Locate the cell with the specified text and output its (x, y) center coordinate. 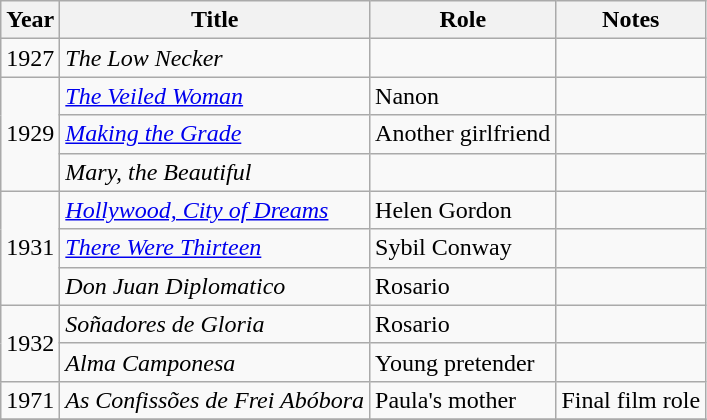
1931 (30, 248)
Making the Grade (215, 134)
Don Juan Diplomatico (215, 286)
The Low Necker (215, 58)
1932 (30, 343)
Notes (631, 20)
1929 (30, 134)
There Were Thirteen (215, 248)
1927 (30, 58)
Hollywood, City of Dreams (215, 210)
Nanon (463, 96)
Young pretender (463, 362)
Alma Camponesa (215, 362)
Role (463, 20)
As Confissões de Frei Abóbora (215, 400)
Final film role (631, 400)
Title (215, 20)
Year (30, 20)
Paula's mother (463, 400)
Sybil Conway (463, 248)
The Veiled Woman (215, 96)
Another girlfriend (463, 134)
Mary, the Beautiful (215, 172)
1971 (30, 400)
Helen Gordon (463, 210)
Soñadores de Gloria (215, 324)
